Return the [x, y] coordinate for the center point of the cell that contains the specified text.  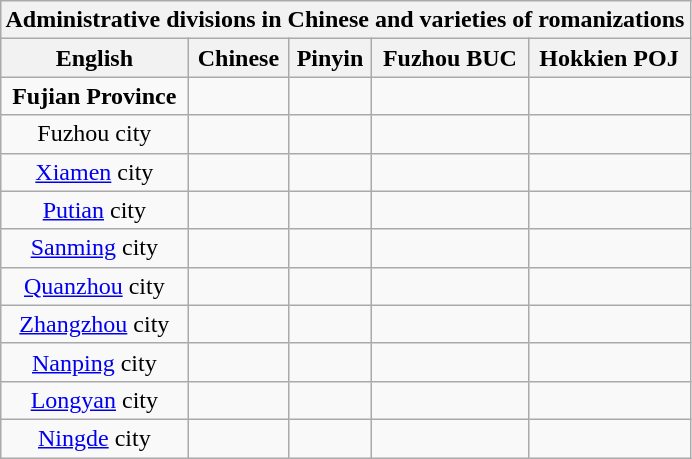
Fujian Province [94, 96]
Pinyin [330, 58]
Administrative divisions in Chinese and varieties of romanizations [345, 20]
Fuzhou BUC [450, 58]
English [94, 58]
Chinese [238, 58]
Longyan city [94, 400]
Nanping city [94, 362]
Xiamen city [94, 172]
Zhangzhou city [94, 324]
Ningde city [94, 438]
Sanming city [94, 248]
Putian city [94, 210]
Hokkien POJ [609, 58]
Fuzhou city [94, 134]
Quanzhou city [94, 286]
